Scan for the cell matching the given text and deliver its [x, y] coordinate at center. 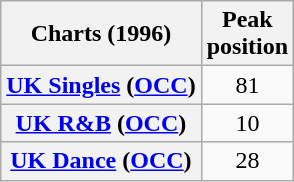
81 [247, 85]
Charts (1996) [101, 34]
10 [247, 123]
28 [247, 161]
UK Singles (OCC) [101, 85]
UK R&B (OCC) [101, 123]
UK Dance (OCC) [101, 161]
Peakposition [247, 34]
